Find where the given text appears and provide that cell's center as (x, y) coordinate. 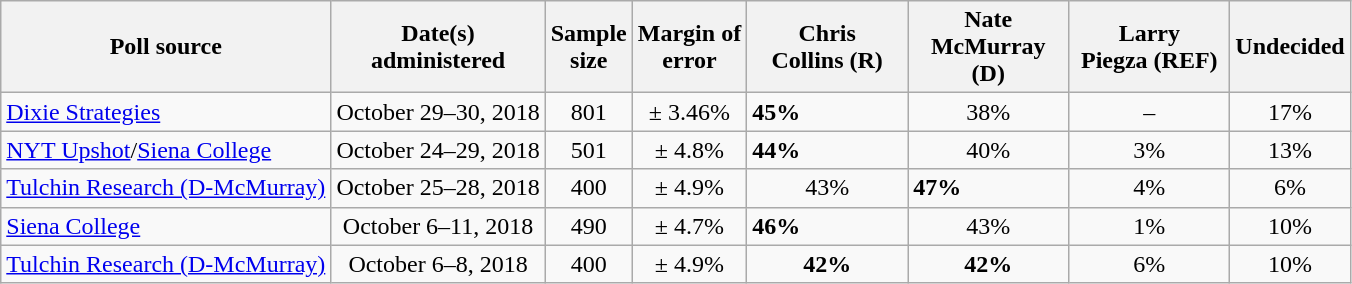
4% (1150, 188)
45% (828, 112)
± 3.46% (689, 112)
Poll source (166, 47)
17% (1290, 112)
46% (828, 226)
ChrisCollins (R) (828, 47)
Siena College (166, 226)
3% (1150, 150)
801 (588, 112)
44% (828, 150)
490 (588, 226)
LarryPiegza (REF) (1150, 47)
40% (988, 150)
± 4.7% (689, 226)
Margin oferror (689, 47)
October 6–11, 2018 (438, 226)
47% (988, 188)
NateMcMurray (D) (988, 47)
1% (1150, 226)
– (1150, 112)
Samplesize (588, 47)
Dixie Strategies (166, 112)
Date(s)administered (438, 47)
NYT Upshot/Siena College (166, 150)
501 (588, 150)
October 6–8, 2018 (438, 264)
October 24–29, 2018 (438, 150)
38% (988, 112)
October 25–28, 2018 (438, 188)
Undecided (1290, 47)
± 4.8% (689, 150)
13% (1290, 150)
October 29–30, 2018 (438, 112)
